Locate the cell with the specified text and output its (x, y) center coordinate. 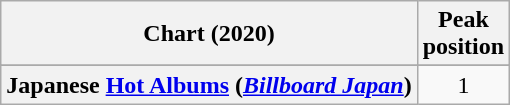
Chart (2020) (209, 34)
1 (463, 85)
Peakposition (463, 34)
Japanese Hot Albums (Billboard Japan) (209, 85)
